Determine the (x, y) coordinate at the center of the cell enclosing the given text.  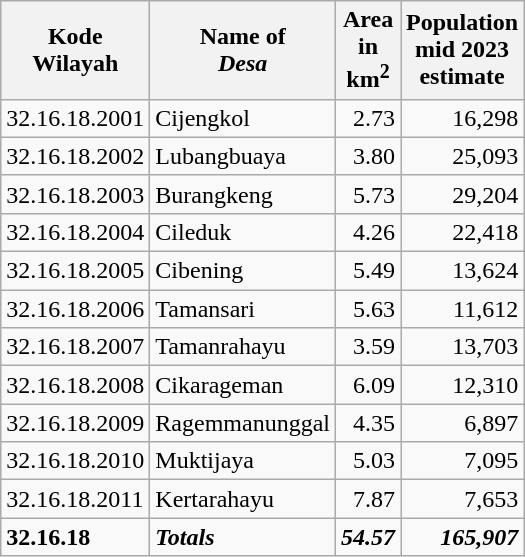
3.59 (368, 347)
11,612 (462, 309)
54.57 (368, 537)
5.03 (368, 461)
13,624 (462, 271)
32.16.18.2004 (76, 232)
7.87 (368, 499)
32.16.18.2006 (76, 309)
Tamansari (243, 309)
25,093 (462, 156)
Muktijaya (243, 461)
Tamanrahayu (243, 347)
Kertarahayu (243, 499)
Totals (243, 537)
32.16.18.2001 (76, 118)
Cibening (243, 271)
Cileduk (243, 232)
Cikarageman (243, 385)
Name of Desa (243, 50)
29,204 (462, 194)
Lubangbuaya (243, 156)
32.16.18.2007 (76, 347)
Burangkeng (243, 194)
32.16.18.2010 (76, 461)
Populationmid 2023estimate (462, 50)
7,653 (462, 499)
7,095 (462, 461)
13,703 (462, 347)
Ragemmanunggal (243, 423)
4.26 (368, 232)
2.73 (368, 118)
22,418 (462, 232)
5.73 (368, 194)
Area in km2 (368, 50)
6,897 (462, 423)
Cijengkol (243, 118)
Kode Wilayah (76, 50)
16,298 (462, 118)
32.16.18 (76, 537)
6.09 (368, 385)
5.49 (368, 271)
32.16.18.2005 (76, 271)
165,907 (462, 537)
32.16.18.2009 (76, 423)
5.63 (368, 309)
32.16.18.2002 (76, 156)
32.16.18.2003 (76, 194)
32.16.18.2008 (76, 385)
4.35 (368, 423)
32.16.18.2011 (76, 499)
3.80 (368, 156)
12,310 (462, 385)
